Return the (X, Y) coordinate for the center point of the cell that contains the specified text.  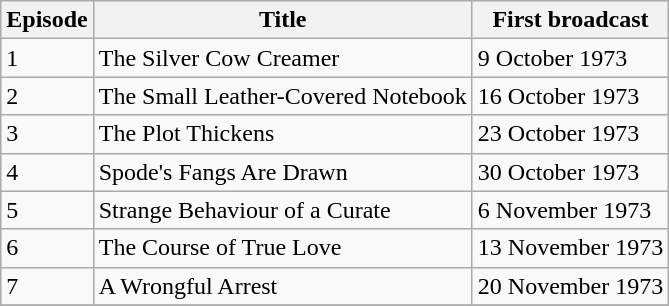
Spode's Fangs Are Drawn (282, 172)
13 November 1973 (570, 248)
4 (47, 172)
9 October 1973 (570, 58)
Episode (47, 20)
7 (47, 286)
The Course of True Love (282, 248)
First broadcast (570, 20)
6 November 1973 (570, 210)
30 October 1973 (570, 172)
3 (47, 134)
The Plot Thickens (282, 134)
The Small Leather-Covered Notebook (282, 96)
2 (47, 96)
5 (47, 210)
Title (282, 20)
1 (47, 58)
Strange Behaviour of a Curate (282, 210)
A Wrongful Arrest (282, 286)
16 October 1973 (570, 96)
The Silver Cow Creamer (282, 58)
23 October 1973 (570, 134)
20 November 1973 (570, 286)
6 (47, 248)
